Return the (X, Y) coordinate for the center point of the cell that contains the specified text.  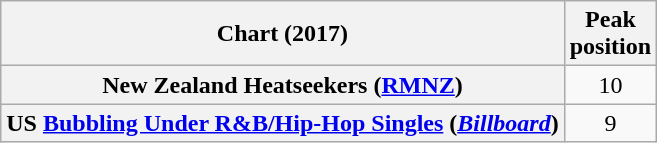
New Zealand Heatseekers (RMNZ) (282, 85)
10 (610, 85)
US Bubbling Under R&B/Hip-Hop Singles (Billboard) (282, 123)
Chart (2017) (282, 34)
Peakposition (610, 34)
9 (610, 123)
